Capture the cell that displays the provided text and extract its [x, y] central coordinate. 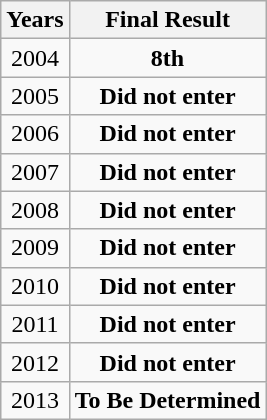
2007 [35, 172]
8th [168, 58]
2010 [35, 286]
Years [35, 20]
2011 [35, 324]
2006 [35, 134]
2004 [35, 58]
2005 [35, 96]
To Be Determined [168, 400]
2012 [35, 362]
2013 [35, 400]
Final Result [168, 20]
2008 [35, 210]
2009 [35, 248]
